Output the (x, y) coordinate of the center of the cell containing the given text.  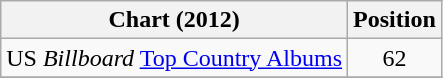
Position (395, 20)
62 (395, 58)
US Billboard Top Country Albums (174, 58)
Chart (2012) (174, 20)
